Locate the cell with the specified text and output its [X, Y] center coordinate. 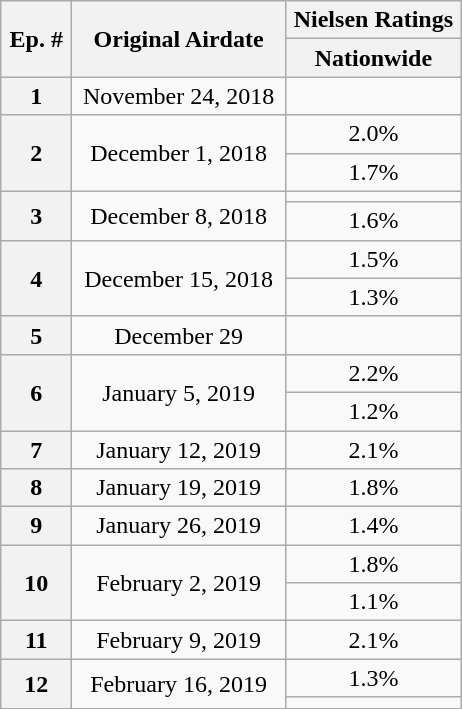
1.2% [373, 411]
4 [36, 278]
11 [36, 640]
2 [36, 153]
February 16, 2019 [179, 684]
December 1, 2018 [179, 153]
January 19, 2019 [179, 488]
November 24, 2018 [179, 96]
December 8, 2018 [179, 216]
February 9, 2019 [179, 640]
8 [36, 488]
Ep. # [36, 39]
Nationwide [373, 58]
January 5, 2019 [179, 392]
12 [36, 684]
5 [36, 335]
1.5% [373, 259]
Nielsen Ratings [373, 20]
2.0% [373, 134]
January 26, 2019 [179, 526]
10 [36, 583]
1.1% [373, 602]
December 15, 2018 [179, 278]
6 [36, 392]
December 29 [179, 335]
2.2% [373, 373]
9 [36, 526]
1.7% [373, 172]
3 [36, 216]
January 12, 2019 [179, 449]
1 [36, 96]
1.6% [373, 221]
1.4% [373, 526]
7 [36, 449]
Original Airdate [179, 39]
February 2, 2019 [179, 583]
